Pinpoint the cell where the given text exists, returning its (x, y) midpoint coordinate. 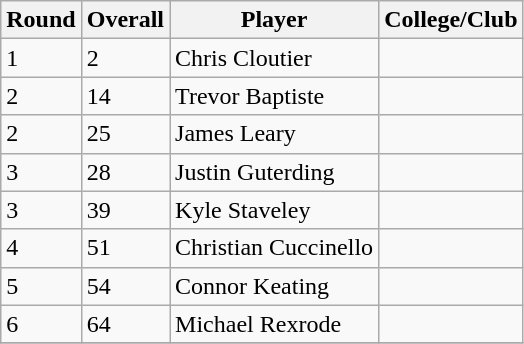
4 (41, 248)
Player (274, 20)
Overall (125, 20)
51 (125, 248)
64 (125, 324)
Justin Guterding (274, 172)
5 (41, 286)
Michael Rexrode (274, 324)
6 (41, 324)
Christian Cuccinello (274, 248)
Trevor Baptiste (274, 96)
James Leary (274, 134)
Round (41, 20)
14 (125, 96)
25 (125, 134)
College/Club (451, 20)
Connor Keating (274, 286)
Chris Cloutier (274, 58)
Kyle Staveley (274, 210)
54 (125, 286)
1 (41, 58)
28 (125, 172)
39 (125, 210)
